Output the (x, y) coordinate of the center of the cell containing the given text.  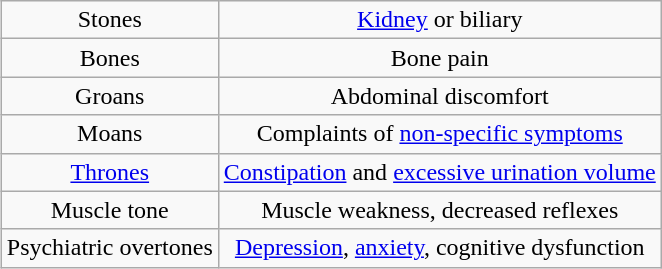
Constipation and excessive urination volume (440, 172)
Groans (110, 96)
Abdominal discomfort (440, 96)
Thrones (110, 172)
Bones (110, 58)
Psychiatric overtones (110, 248)
Moans (110, 134)
Bone pain (440, 58)
Complaints of non-specific symptoms (440, 134)
Muscle weakness, decreased reflexes (440, 210)
Muscle tone (110, 210)
Kidney or biliary (440, 20)
Depression, anxiety, cognitive dysfunction (440, 248)
Stones (110, 20)
